Return (x, y) of the center of cell containing provided text 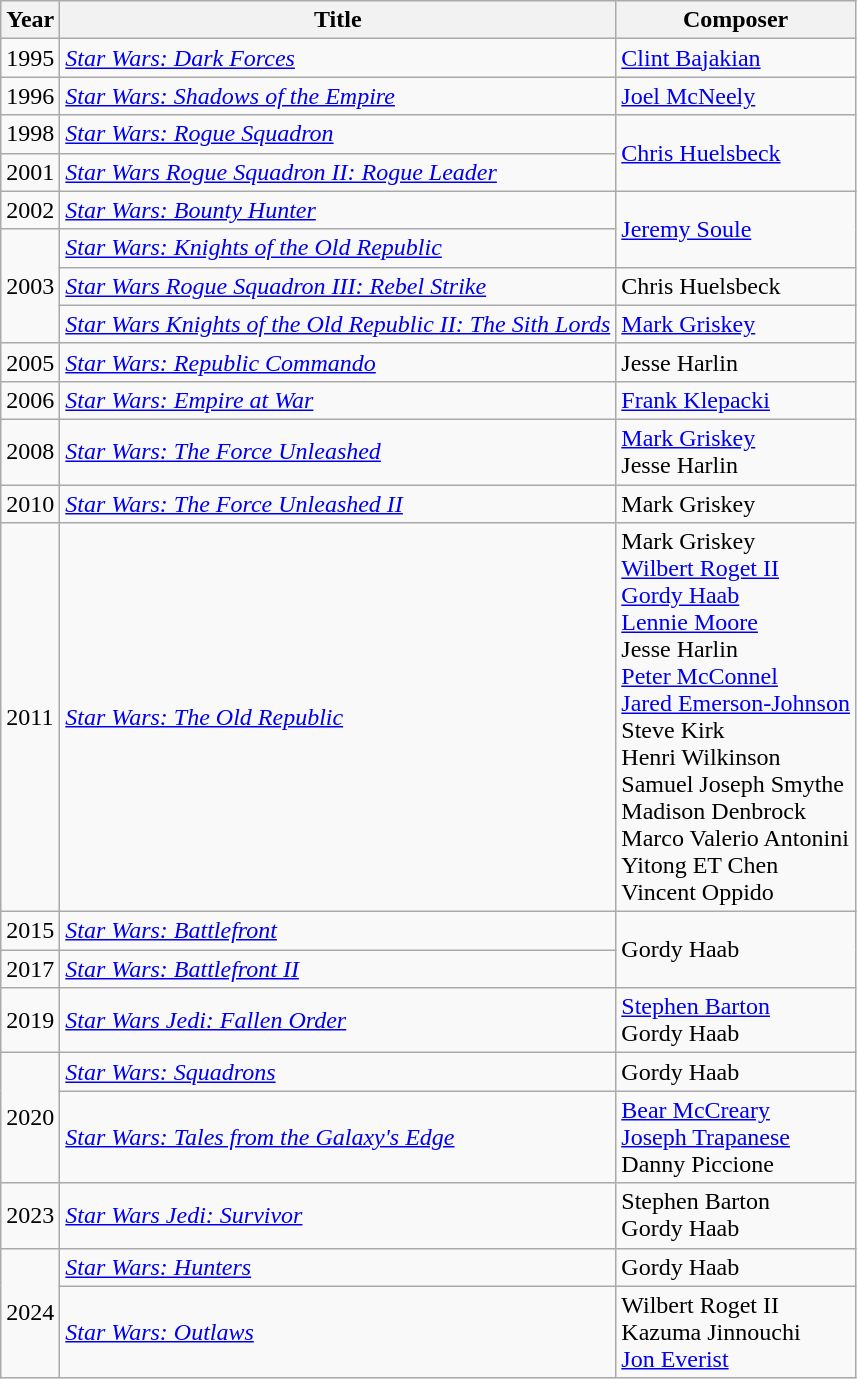
2008 (30, 452)
Title (338, 20)
Star Wars Rogue Squadron II: Rogue Leader (338, 172)
Star Wars: Squadrons (338, 1072)
2006 (30, 400)
2017 (30, 969)
Mark GriskeyJesse Harlin (736, 452)
Joel McNeely (736, 96)
Star Wars: Outlaws (338, 1332)
Star Wars: The Force Unleashed II (338, 503)
Star Wars: Hunters (338, 1267)
Star Wars Rogue Squadron III: Rebel Strike (338, 286)
2011 (30, 718)
1996 (30, 96)
Star Wars: Rogue Squadron (338, 134)
2023 (30, 1216)
Star Wars: Republic Commando (338, 362)
Star Wars: Knights of the Old Republic (338, 248)
2020 (30, 1118)
1998 (30, 134)
Star Wars Knights of the Old Republic II: The Sith Lords (338, 324)
2019 (30, 1020)
Year (30, 20)
Star Wars: Dark Forces (338, 58)
Frank Klepacki (736, 400)
Bear McCrearyJoseph TrapaneseDanny Piccione (736, 1137)
Star Wars: Bounty Hunter (338, 210)
2010 (30, 503)
Star Wars: Tales from the Galaxy's Edge (338, 1137)
Star Wars: Battlefront II (338, 969)
Jesse Harlin (736, 362)
Star Wars: Battlefront (338, 931)
Star Wars: The Force Unleashed (338, 452)
2005 (30, 362)
2002 (30, 210)
1995 (30, 58)
Clint Bajakian (736, 58)
2001 (30, 172)
2003 (30, 286)
Star Wars: Shadows of the Empire (338, 96)
2024 (30, 1313)
Star Wars: The Old Republic (338, 718)
Star Wars: Empire at War (338, 400)
Jeremy Soule (736, 229)
Composer (736, 20)
Star Wars Jedi: Fallen Order (338, 1020)
Wilbert Roget IIKazuma JinnouchiJon Everist (736, 1332)
2015 (30, 931)
Star Wars Jedi: Survivor (338, 1216)
